Scan for the cell matching the given text and deliver its [X, Y] coordinate at center. 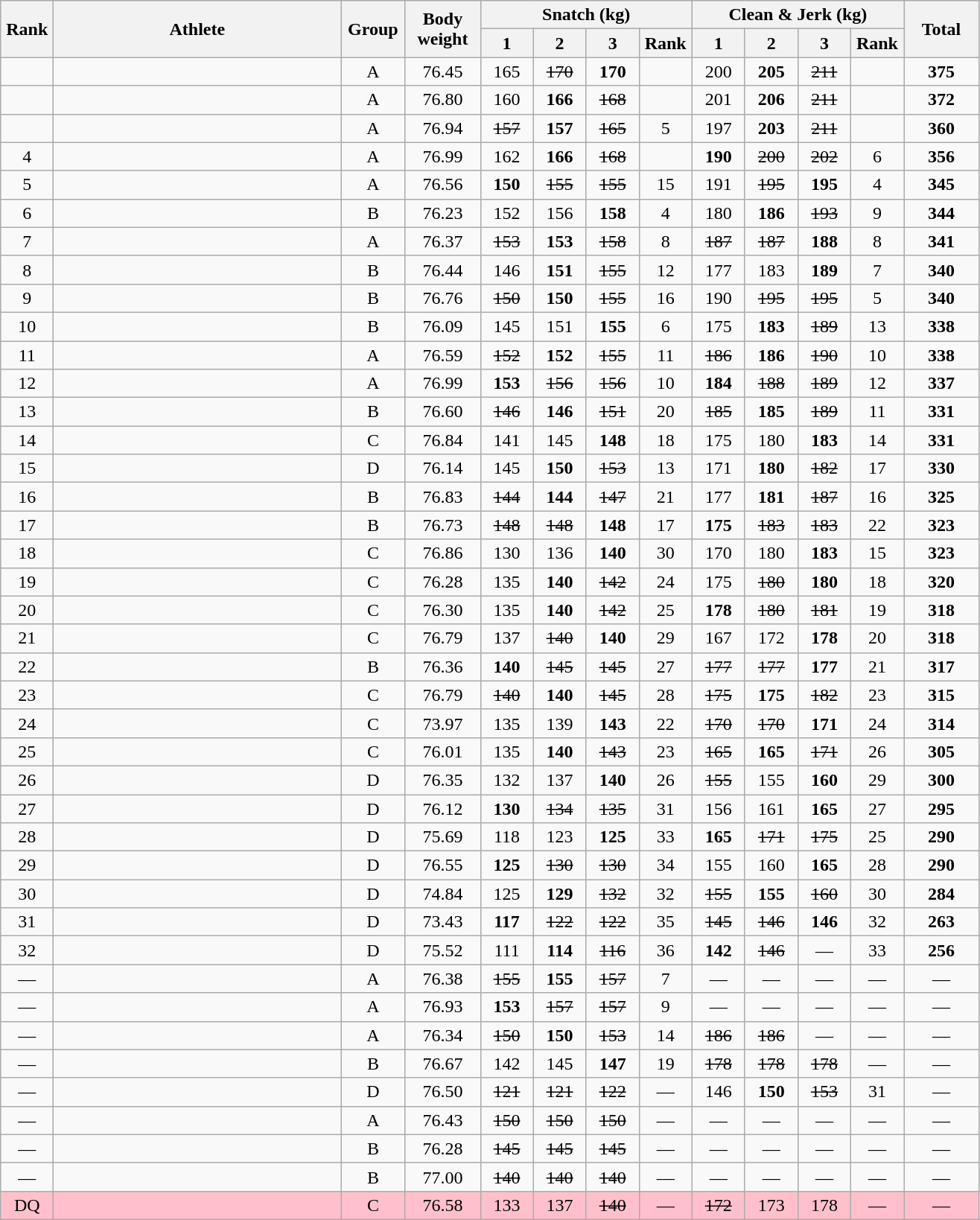
76.94 [442, 128]
325 [941, 497]
76.01 [442, 752]
76.55 [442, 865]
111 [506, 950]
Total [941, 29]
Group [373, 29]
263 [941, 922]
36 [666, 950]
76.67 [442, 1064]
284 [941, 894]
76.73 [442, 525]
191 [718, 185]
201 [718, 100]
167 [718, 638]
141 [506, 440]
161 [771, 808]
295 [941, 808]
76.86 [442, 553]
Body weight [442, 29]
344 [941, 213]
123 [560, 837]
337 [941, 384]
114 [560, 950]
129 [560, 894]
317 [941, 667]
315 [941, 695]
341 [941, 241]
76.59 [442, 355]
202 [824, 156]
134 [560, 808]
256 [941, 950]
162 [506, 156]
193 [824, 213]
205 [771, 72]
197 [718, 128]
76.58 [442, 1205]
76.80 [442, 100]
360 [941, 128]
76.09 [442, 326]
73.43 [442, 922]
206 [771, 100]
76.60 [442, 412]
76.34 [442, 1035]
133 [506, 1205]
73.97 [442, 723]
117 [506, 922]
77.00 [442, 1177]
75.69 [442, 837]
76.44 [442, 270]
330 [941, 468]
375 [941, 72]
76.12 [442, 808]
76.30 [442, 610]
184 [718, 384]
76.84 [442, 440]
76.83 [442, 497]
74.84 [442, 894]
76.76 [442, 298]
372 [941, 100]
118 [506, 837]
76.50 [442, 1092]
203 [771, 128]
Clean & Jerk (kg) [798, 15]
305 [941, 752]
76.37 [442, 241]
76.45 [442, 72]
76.38 [442, 979]
34 [666, 865]
116 [612, 950]
173 [771, 1205]
76.35 [442, 780]
35 [666, 922]
314 [941, 723]
300 [941, 780]
136 [560, 553]
76.36 [442, 667]
76.93 [442, 1007]
Snatch (kg) [586, 15]
76.14 [442, 468]
DQ [27, 1205]
75.52 [442, 950]
356 [941, 156]
Athlete [197, 29]
320 [941, 582]
76.23 [442, 213]
139 [560, 723]
76.43 [442, 1120]
76.56 [442, 185]
345 [941, 185]
